From the cell containing the given text, extract its center point as [X, Y] coordinate. 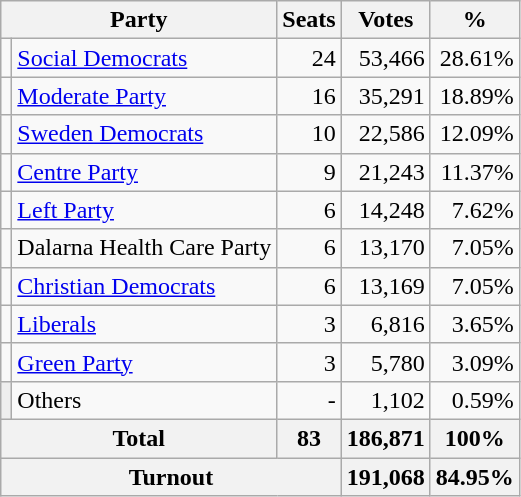
Total [139, 438]
Turnout [171, 477]
Moderate Party [144, 96]
13,169 [386, 286]
13,170 [386, 248]
Dalarna Health Care Party [144, 248]
Sweden Democrats [144, 134]
83 [309, 438]
16 [309, 96]
3.65% [474, 324]
191,068 [386, 477]
100% [474, 438]
Centre Party [144, 172]
14,248 [386, 210]
7.62% [474, 210]
Party [139, 20]
1,102 [386, 400]
11.37% [474, 172]
10 [309, 134]
Social Democrats [144, 58]
22,586 [386, 134]
% [474, 20]
Christian Democrats [144, 286]
28.61% [474, 58]
Votes [386, 20]
Left Party [144, 210]
9 [309, 172]
0.59% [474, 400]
186,871 [386, 438]
Green Party [144, 362]
35,291 [386, 96]
5,780 [386, 362]
18.89% [474, 96]
24 [309, 58]
- [309, 400]
21,243 [386, 172]
53,466 [386, 58]
Seats [309, 20]
Others [144, 400]
12.09% [474, 134]
3.09% [474, 362]
Liberals [144, 324]
84.95% [474, 477]
6,816 [386, 324]
